Scan for the cell matching the given text and deliver its [x, y] coordinate at center. 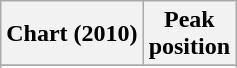
Chart (2010) [72, 34]
Peakposition [189, 34]
